Scan for the cell matching the given text and deliver its [X, Y] coordinate at center. 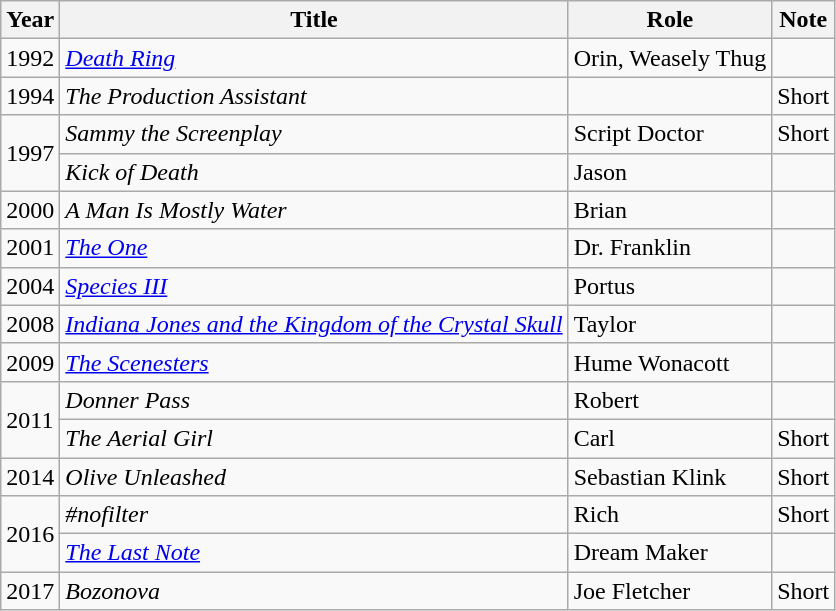
Taylor [670, 324]
The Scenesters [314, 362]
Donner Pass [314, 400]
2008 [30, 324]
Joe Fletcher [670, 591]
2017 [30, 591]
1994 [30, 96]
Dream Maker [670, 553]
Sammy the Screenplay [314, 134]
Death Ring [314, 58]
The Aerial Girl [314, 438]
2001 [30, 248]
1992 [30, 58]
Indiana Jones and the Kingdom of the Crystal Skull [314, 324]
Note [804, 20]
Species III [314, 286]
The Production Assistant [314, 96]
2000 [30, 210]
2009 [30, 362]
Olive Unleashed [314, 477]
Script Doctor [670, 134]
Kick of Death [314, 172]
Orin, Weasely Thug [670, 58]
Brian [670, 210]
Hume Wonacott [670, 362]
Role [670, 20]
Dr. Franklin [670, 248]
1997 [30, 153]
#nofilter [314, 515]
2004 [30, 286]
Jason [670, 172]
2014 [30, 477]
Carl [670, 438]
Sebastian Klink [670, 477]
Bozonova [314, 591]
Rich [670, 515]
Title [314, 20]
Year [30, 20]
2016 [30, 534]
The Last Note [314, 553]
The One [314, 248]
Robert [670, 400]
2011 [30, 419]
A Man Is Mostly Water [314, 210]
Portus [670, 286]
